Find where the given text appears and provide that cell's center as [X, Y] coordinate. 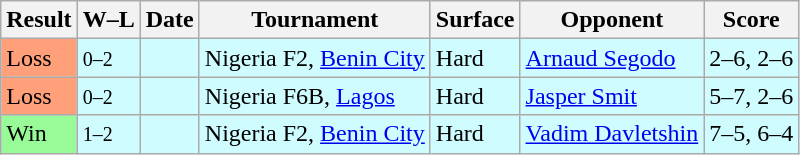
2–6, 2–6 [752, 58]
Jasper Smit [612, 96]
Vadim Davletshin [612, 134]
7–5, 6–4 [752, 134]
Opponent [612, 20]
Date [170, 20]
5–7, 2–6 [752, 96]
Arnaud Segodo [612, 58]
W–L [108, 20]
Tournament [314, 20]
Win [39, 134]
Score [752, 20]
Nigeria F6B, Lagos [314, 96]
1–2 [108, 134]
Surface [475, 20]
Result [39, 20]
